Output the (X, Y) coordinate of the center of the cell containing the given text.  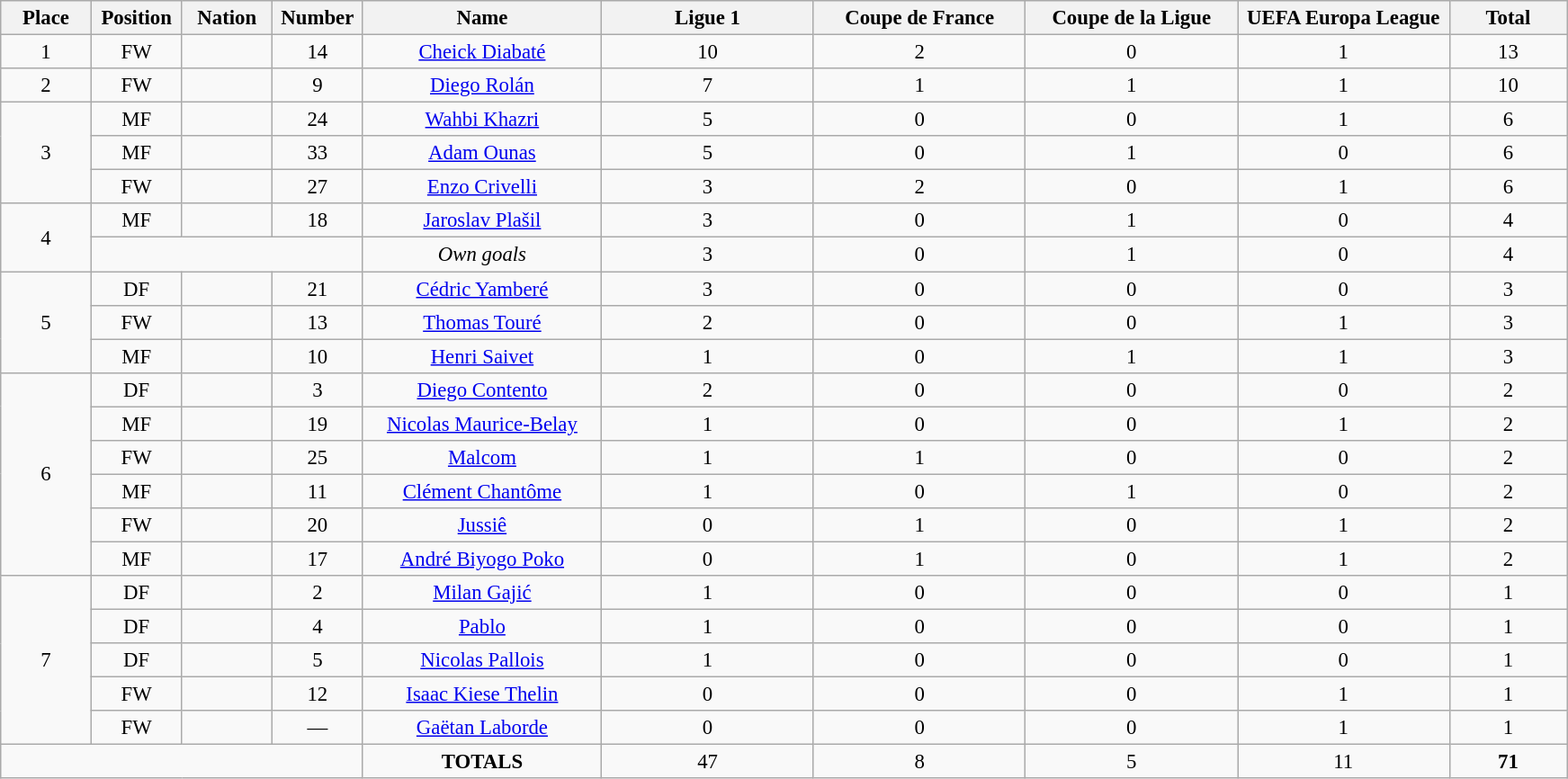
Position (137, 18)
27 (318, 187)
UEFA Europa League (1344, 18)
17 (318, 559)
Nicolas Maurice-Belay (482, 424)
47 (708, 762)
19 (318, 424)
Number (318, 18)
Jussiê (482, 525)
Nicolas Pallois (482, 660)
18 (318, 220)
Diego Rolán (482, 85)
20 (318, 525)
Gaëtan Laborde (482, 728)
21 (318, 289)
Jaroslav Plašil (482, 220)
Henri Saivet (482, 356)
Enzo Crivelli (482, 187)
9 (318, 85)
14 (318, 52)
Coupe de la Ligue (1132, 18)
Wahbi Khazri (482, 120)
12 (318, 694)
Own goals (482, 255)
Cheick Diabaté (482, 52)
25 (318, 458)
33 (318, 153)
Ligue 1 (708, 18)
Pablo (482, 627)
Malcom (482, 458)
Thomas Touré (482, 322)
24 (318, 120)
Milan Gajić (482, 593)
Place (47, 18)
TOTALS (482, 762)
André Biyogo Poko (482, 559)
Isaac Kiese Thelin (482, 694)
Total (1508, 18)
Nation (227, 18)
Name (482, 18)
Coupe de France (919, 18)
Adam Ounas (482, 153)
Cédric Yamberé (482, 289)
— (318, 728)
71 (1508, 762)
8 (919, 762)
Clément Chantôme (482, 491)
Diego Contento (482, 389)
